Search for the cell housing the specified text and yield its (X, Y) center coordinate. 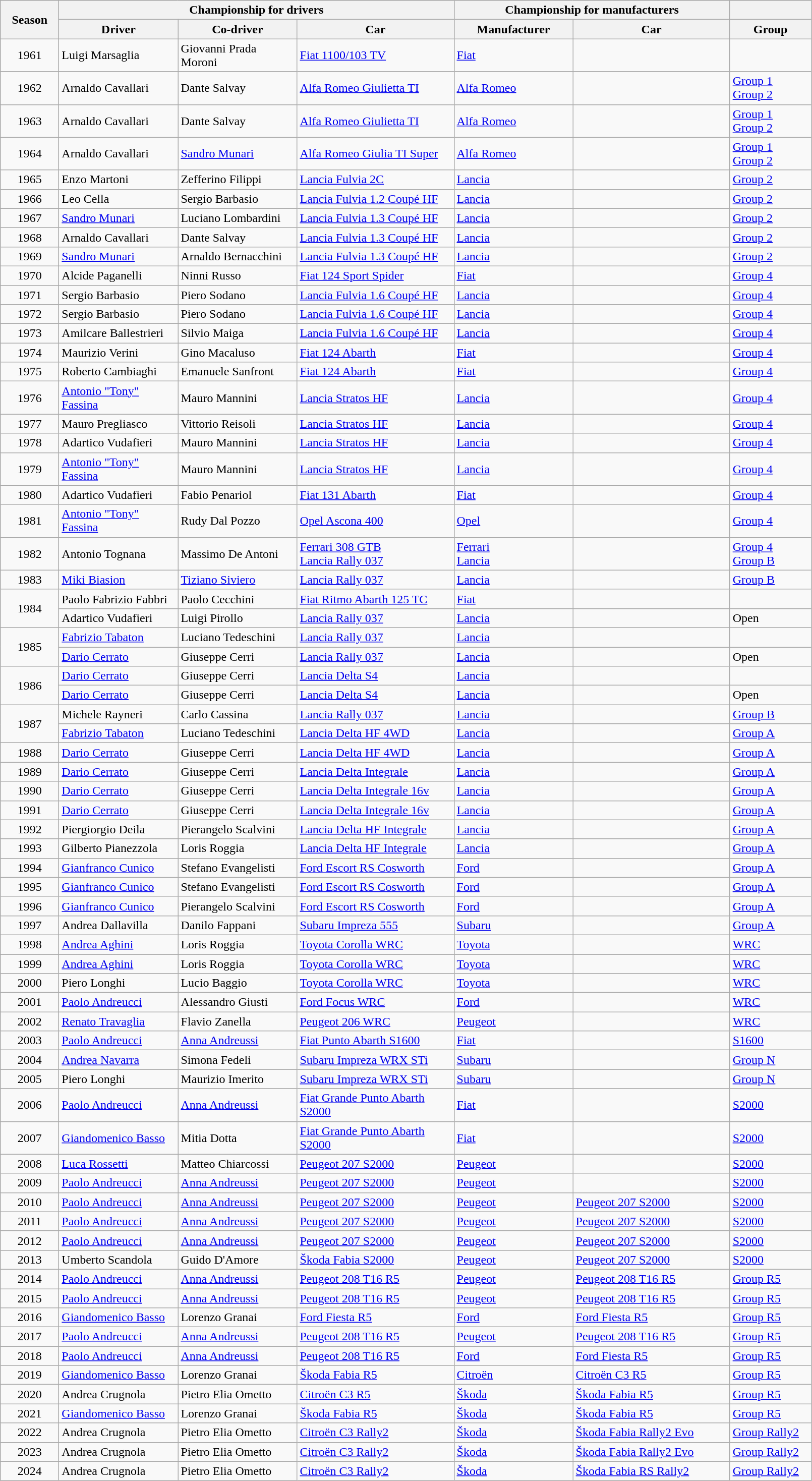
Fiat 124 Sport Spider (375, 275)
S1600 (771, 1041)
1996 (30, 906)
1988 (30, 753)
Matteo Chiarcossi (238, 1164)
Maurizio Verini (119, 353)
Roberto Cambiaghi (119, 372)
2024 (30, 1471)
1981 (30, 521)
Flavio Zanella (238, 1021)
Lancia Delta Integrale (375, 772)
2014 (30, 1279)
Antonio Tognana (119, 554)
1987 (30, 724)
Group (771, 29)
Citroën (513, 1375)
Co-driver (238, 29)
Renato Travaglia (119, 1021)
Peugeot 206 WRC (375, 1021)
Paolo Fabrizio Fabbri (119, 599)
Mauro Pregliasco (119, 424)
2023 (30, 1452)
Paolo Cecchini (238, 599)
Andrea Dallavilla (119, 925)
Arnaldo Bernacchini (238, 256)
2008 (30, 1164)
Opel Ascona 400 (375, 521)
1989 (30, 772)
1986 (30, 686)
2011 (30, 1221)
Ferrari 308 GTBLancia Rally 037 (375, 554)
1964 (30, 153)
Group 4Group B (771, 554)
2010 (30, 1202)
1998 (30, 944)
1992 (30, 829)
Andrea Navarra (119, 1060)
2021 (30, 1413)
Tiziano Siviero (238, 580)
1970 (30, 275)
1990 (30, 791)
2009 (30, 1183)
1997 (30, 925)
1972 (30, 314)
Giovanni Prada Moroni (238, 55)
2017 (30, 1337)
Škoda Fabia RS Rally2 (652, 1471)
2006 (30, 1105)
1985 (30, 647)
2000 (30, 983)
Ferrari Lancia (513, 554)
2016 (30, 1318)
Gilberto Pianezzola (119, 848)
Alfa Romeo Giulia TI Super (375, 153)
Rudy Dal Pozzo (238, 521)
Maurizio Imerito (238, 1079)
1973 (30, 333)
Carlo Cassina (238, 714)
1965 (30, 180)
2007 (30, 1138)
1995 (30, 887)
Enzo Martoni (119, 180)
2018 (30, 1356)
2002 (30, 1021)
Zefferino Filippi (238, 180)
1980 (30, 495)
1991 (30, 810)
1969 (30, 256)
Championship for drivers (256, 10)
1963 (30, 121)
2022 (30, 1433)
1982 (30, 554)
Driver (119, 29)
1976 (30, 397)
Guido D'Amore (238, 1260)
Fiat Punto Abarth S1600 (375, 1041)
1999 (30, 964)
Lancia Fulvia 2C (375, 180)
2001 (30, 1002)
Piergiorgio Deila (119, 829)
Gino Macaluso (238, 353)
Lancia Fulvia 1.2 Coupé HF (375, 199)
Leo Cella (119, 199)
Simona Fedeli (238, 1060)
2005 (30, 1079)
1993 (30, 848)
Luciano Lombardini (238, 218)
Subaru Impreza 555 (375, 925)
Miki Biasion (119, 580)
2015 (30, 1298)
Fabio Penariol (238, 495)
1977 (30, 424)
2019 (30, 1375)
Emanuele Sanfront (238, 372)
1979 (30, 469)
Luca Rossetti (119, 1164)
Season (30, 20)
Championship for manufacturers (592, 10)
Luigi Marsaglia (119, 55)
Fiat 1100/103 TV (375, 55)
1968 (30, 237)
1975 (30, 372)
2013 (30, 1260)
1961 (30, 55)
Alessandro Giusti (238, 1002)
2003 (30, 1041)
Amilcare Ballestrieri (119, 333)
1984 (30, 608)
Massimo De Antoni (238, 554)
1994 (30, 868)
Ninni Russo (238, 275)
2020 (30, 1394)
Vittorio Reisoli (238, 424)
1966 (30, 199)
Ford Focus WRC (375, 1002)
1967 (30, 218)
Michele Rayneri (119, 714)
Danilo Fappani (238, 925)
1983 (30, 580)
Fiat 131 Abarth (375, 495)
Umberto Scandola (119, 1260)
Alcide Paganelli (119, 275)
2012 (30, 1240)
Manufacturer (513, 29)
Luigi Pirollo (238, 618)
Fiat Ritmo Abarth 125 TC (375, 599)
Lucio Baggio (238, 983)
1974 (30, 353)
1962 (30, 88)
1971 (30, 295)
Škoda Fabia S2000 (375, 1260)
Mitia Dotta (238, 1138)
1978 (30, 443)
2004 (30, 1060)
Opel (513, 521)
Silvio Maiga (238, 333)
